Search for the cell housing the specified text and yield its (X, Y) center coordinate. 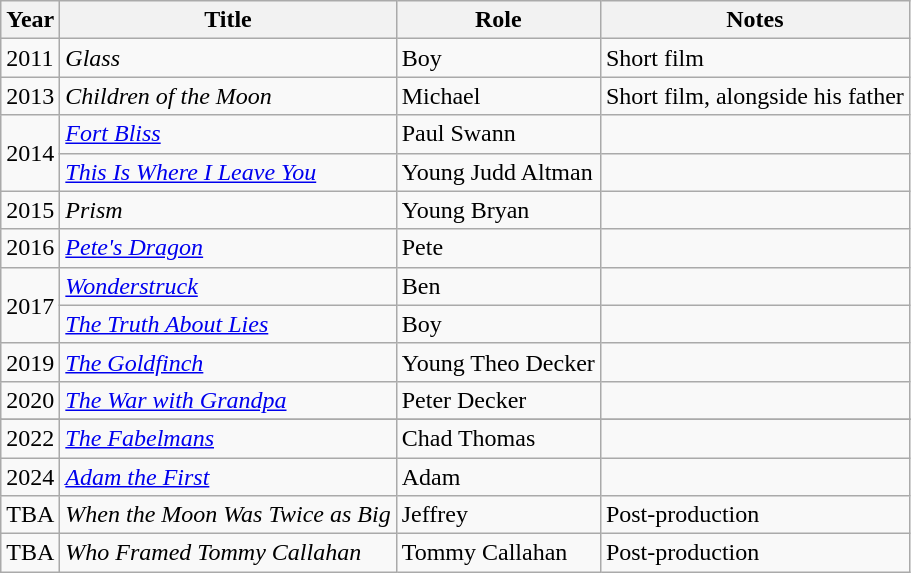
Year (30, 20)
2019 (30, 362)
2011 (30, 58)
Jeffrey (498, 515)
Wonderstruck (228, 286)
Paul Swann (498, 134)
Adam (498, 477)
The Truth About Lies (228, 324)
Peter Decker (498, 400)
The War with Grandpa (228, 400)
2015 (30, 210)
Children of the Moon (228, 96)
Adam the First (228, 477)
Michael (498, 96)
2020 (30, 400)
Glass (228, 58)
The Fabelmans (228, 438)
2017 (30, 305)
2016 (30, 248)
Prism (228, 210)
Short film, alongside his father (754, 96)
Young Theo Decker (498, 362)
2013 (30, 96)
This Is Where I Leave You (228, 172)
Title (228, 20)
Short film (754, 58)
When the Moon Was Twice as Big (228, 515)
Young Bryan (498, 210)
Fort Bliss (228, 134)
Tommy Callahan (498, 553)
Ben (498, 286)
Pete (498, 248)
2024 (30, 477)
Who Framed Tommy Callahan (228, 553)
Young Judd Altman (498, 172)
Chad Thomas (498, 438)
Notes (754, 20)
The Goldfinch (228, 362)
Pete's Dragon (228, 248)
2014 (30, 153)
2022 (30, 438)
Role (498, 20)
